Determine the [x, y] coordinate at the center of the cell enclosing the given text.  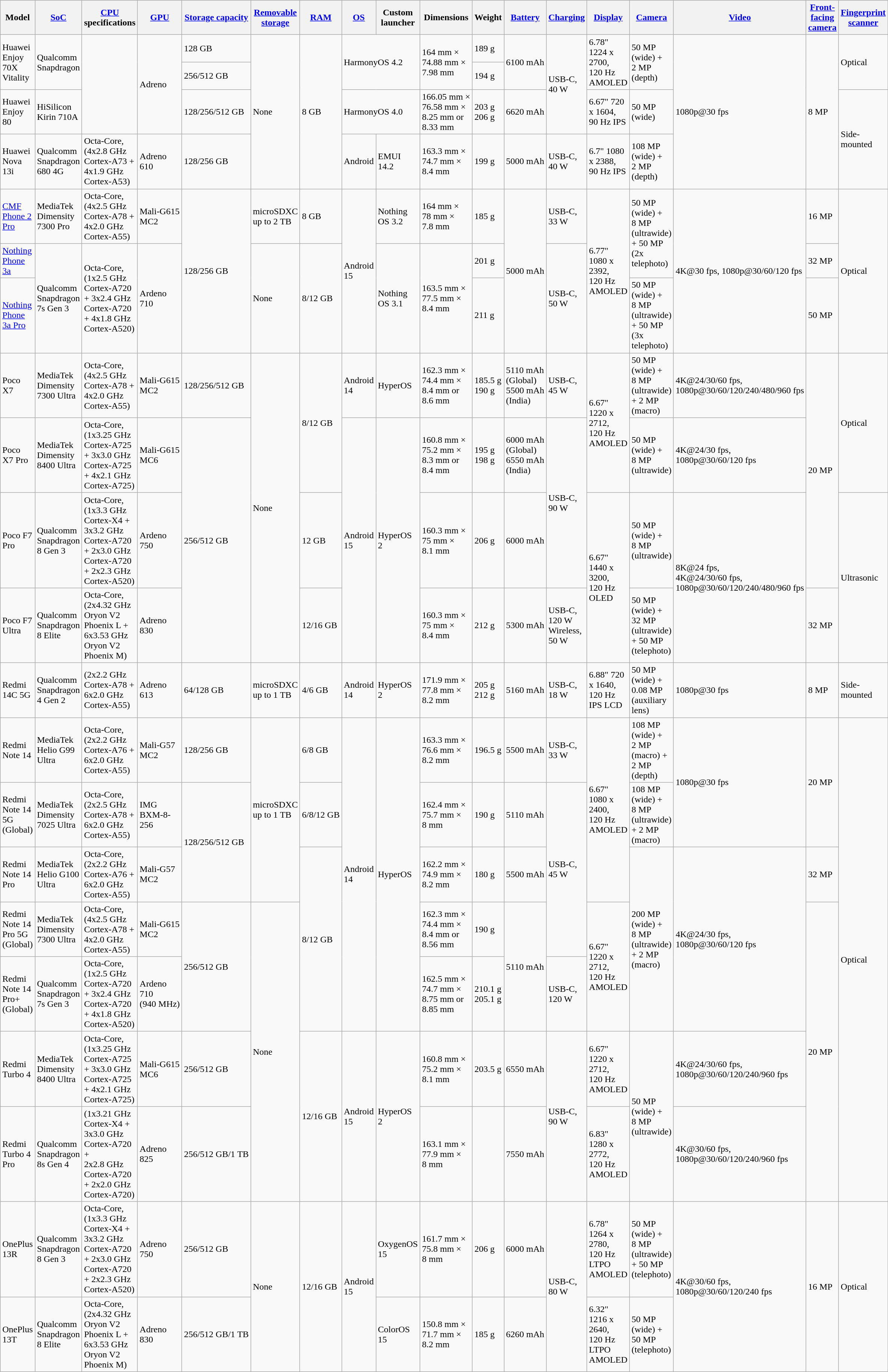
4K@30 fps, 1080p@30/60/120 fps [740, 271]
162.3 mm × 74.4 mm × 8.4 mm or 8.56 mm [446, 929]
128 GB [216, 49]
212 g [488, 625]
Model [18, 18]
196.5 g [488, 750]
6.83" 1280 x 2772, 120 Hz AMOLED [608, 1154]
50 MP (wide) [652, 112]
Adreno 750 [160, 1249]
CMF Phone 2 Pro [18, 216]
160.8 mm × 75.2 mm × 8.1 mm [446, 1069]
Nothing Phone 3a [18, 261]
Ardeno 710 [160, 298]
5110 mAh (Global)5500 mAh (India) [525, 385]
50 MP [822, 315]
ColorOS 15 [398, 1334]
164 mm × 74.88 mm × 7.98 mm [446, 62]
166.05 mm × 76.58 mm × 8.25 mm or 8.33 mm [446, 112]
MediaTek Dimensity 7025 Ultra [58, 815]
OnePlus 13T [18, 1334]
OnePlus 13R [18, 1249]
4K@24/30/60 fps, 1080p@30/60/120/240/960 fps [740, 1069]
USB-C, 50 W [567, 298]
Redmi Note 14 [18, 750]
Front-facing camera [822, 18]
5160 mAh [525, 690]
HiSilicon Kirin 710A [58, 112]
195 g198 g [488, 455]
Poco X7 [18, 385]
162.3 mm × 74.4 mm × 8.4 mm or 8.6 mm [446, 385]
200 MP (wide) + 8 MP (ultrawide) + 2 MP (macro) [652, 939]
Adreno 610 [160, 161]
MediaTek Helio G100 Ultra [58, 875]
203 g206 g [488, 112]
6.77" 1080 x 2392, 120 Hz AMOLED [608, 271]
160.3 mm × 75 mm × 8.4 mm [446, 625]
6.32" 1216 x 2640, 120 Hz LTPO AMOLED [608, 1334]
Huawei Enjoy 70X Vitality [18, 62]
Qualcomm Snapdragon [58, 62]
Nothing Phone 3a Pro [18, 315]
6/8 GB [321, 750]
50 MP (wide) + 2 MP (depth) [652, 62]
162.2 mm × 74.9 mm × 8.2 mm [446, 875]
Removable storage [276, 18]
161.7 mm × 75.8 mm × 8 mm [446, 1249]
OS [359, 18]
4/6 GB [321, 690]
108 MP (wide) + 2 MP (macro) + 2 MP (depth) [652, 750]
GPU [160, 18]
163.3 mm × 74.7 mm × 8.4 mm [446, 161]
50 MP (wide) + 8 MP (ultrawide) + 2 MP (macro) [652, 385]
6.7" 1080 x 2388, 90 Hz IPS [608, 161]
Huawei Enjoy 80 [18, 112]
Ardeno 750 [160, 540]
USB-C, 120 WWireless,50 W [567, 625]
185.5 g190 g [488, 385]
Redmi Note 14 Pro 5G (Global) [18, 929]
Custom launcher [398, 18]
Adreno 613 [160, 690]
108 MP (wide) + 2 MP (depth) [652, 161]
USB-C, 120 W [567, 994]
164 mm × 78 mm × 7.8 mm [446, 216]
189 g [488, 49]
6.78" 1224 x 2700, 120 Hz AMOLED [608, 62]
Redmi Turbo 4 [18, 1069]
50 MP (wide) + 8 MP (ultrawide) + 50 MP (telephoto) [652, 1249]
Huawei Nova 13i [18, 161]
160.3 mm × 75 mm × 8.1 mm [446, 540]
HarmonyOS 4.0 [381, 112]
6550 mAh [525, 1069]
6.88" 720 x 1640, 120 Hz IPS LCD [608, 690]
50 MP (wide) + 8 MP (ultrawide) + 50 MP (3x telephoto) [652, 315]
CPU specifications [110, 18]
205 g212 g [488, 690]
IMG BXM-8-256 [160, 815]
194 g [488, 76]
5300 mAh [525, 625]
Poco X7 Pro [18, 455]
(2x2.2 GHz Cortex-A78 + 6x2.0 GHz Cortex-A55) [110, 690]
Storage capacity [216, 18]
6.67" 1440 x 3200, 120 Hz OLED [608, 578]
162.4 mm × 75.7 mm × 8 mm [446, 815]
RAM [321, 18]
Octa-Core,(4x2.8 GHz Cortex-A73 + 4x1.9 GHz Cortex-A53) [110, 161]
MediaTek Helio G99 Ultra [58, 750]
163.1 mm × 77.9 mm × 8 mm [446, 1154]
6/8/12 GB [321, 815]
6620 mAh [525, 112]
Nothing OS 3.2 [398, 216]
210.1 g205.1 g [488, 994]
50 MP (wide) + 0.08 MP (auxiliary lens) [652, 690]
50 MP (wide) + 50 MP (telephoto) [652, 1334]
4K@30/60 fps,1080p@30/60/120/240 fps [740, 1287]
163.3 mm × 76.6 mm × 8.2 mm [446, 750]
(1x3.21 GHz Cortex-X4 + 3x3.0 GHz Cortex-A720 +2x2.8 GHz Cortex-A720 + 2x2.0 GHz Cortex-A720) [110, 1154]
50 MP (wide) + 32 MP (ultrawide) + 50 MP (telephoto) [652, 625]
Qualcomm Snapdragon 8s Gen 4 [58, 1154]
6260 mAh [525, 1334]
Nothing OS 3.1 [398, 298]
50 MP (wide) + 8 MP (ultrawide) + 50 MP (2x telephoto) [652, 233]
163.5 mm × 77.5 mm × 8.4 mm [446, 298]
160.8 mm × 75.2 mm × 8.3 mm or 8.4 mm [446, 455]
4K@24/30/60 fps, 1080p@30/60/120/240/480/960 fps [740, 385]
171.9 mm × 77.8 mm × 8.2 mm [446, 690]
6100 mAh [525, 62]
Display [608, 18]
64/128 GB [216, 690]
Poco F7 Ultra [18, 625]
6.67" 720 x 1604, 90 Hz IPS [608, 112]
108 MP (wide) + 8 MP (ultrawide) + 2 MP (macro) [652, 815]
Redmi Turbo 4 Pro [18, 1154]
7550 mAh [525, 1154]
Camera [652, 18]
Weight [488, 18]
Dimensions [446, 18]
Redmi Note 14 Pro+ (Global) [18, 994]
6.67" 1080 x 2400, 120 Hz AMOLED [608, 810]
Fingerprint scanner [863, 18]
HarmonyOS 4.2 [381, 62]
162.5 mm × 74.7 mm × 8.75 mm or 8.85 mm [446, 994]
Video [740, 18]
Qualcomm Snapdragon 680 4G [58, 161]
microSDXC up to 2 TB [276, 216]
6.78" 1264 x 2780, 120 Hz LTPO AMOLED [608, 1249]
150.8 mm × 71.7 mm × 8.2 mm [446, 1334]
Adreno [160, 85]
211 g [488, 315]
Octa-Core,(2x2.5 GHz Cortex-A78 + 6x2.0 GHz Cortex-A55) [110, 815]
SoC [58, 18]
4K@30/60 fps, 1080p@30/60/120/240/960 fps [740, 1154]
180 g [488, 875]
12 GB [321, 540]
199 g [488, 161]
Android [359, 161]
USB-C,80 W [567, 1287]
Poco F7 Pro [18, 540]
203.5 g [488, 1069]
MediaTek Dimensity 7300 Pro [58, 216]
Redmi 14C 5G [18, 690]
USB-C, 18 W [567, 690]
201 g [488, 261]
6000 mAh (Global)6550 mAh (India) [525, 455]
Redmi Note 14 5G (Global) [18, 815]
OxygenOS 15 [398, 1249]
Ultrasonic [863, 578]
Charging [567, 18]
Redmi Note 14 Pro [18, 875]
Adreno 825 [160, 1154]
EMUI 14.2 [398, 161]
8K@24 fps,4K@24/30/60 fps, 1080p@30/60/120/240/480/960 fps [740, 578]
Ardeno 710 (940 MHz) [160, 994]
Qualcomm Snapdragon 4 Gen 2 [58, 690]
Battery [525, 18]
